Return the (x, y) coordinate for the center point of the cell that contains the specified text.  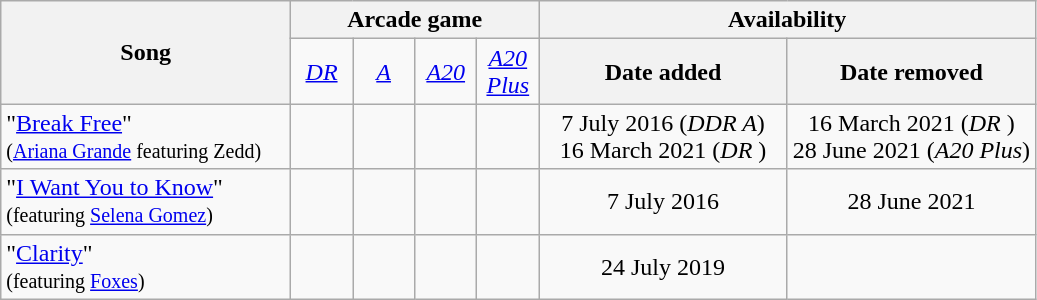
7 July 2016 (663, 202)
7 July 2016 (DDR A)16 March 2021 (DR ) (663, 136)
Arcade game (415, 20)
"I Want You to Know"(featuring Selena Gomez) (146, 202)
"Clarity"(featuring Foxes) (146, 266)
"Break Free"(Ariana Grande featuring Zedd) (146, 136)
28 June 2021 (911, 202)
Date removed (911, 72)
A20 (446, 72)
Date added (663, 72)
DR (322, 72)
16 March 2021 (DR )28 June 2021 (A20 Plus) (911, 136)
Song (146, 52)
Availability (788, 20)
24 July 2019 (663, 266)
A20 Plus (508, 72)
A (384, 72)
